From the cell containing the given text, extract its center point as [X, Y] coordinate. 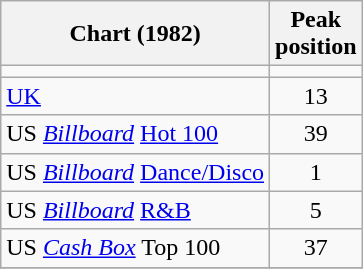
US Billboard Dance/Disco [136, 172]
US Billboard Hot 100 [136, 134]
Peakposition [316, 34]
39 [316, 134]
UK [136, 96]
US Cash Box Top 100 [136, 248]
13 [316, 96]
US Billboard R&B [136, 210]
37 [316, 248]
5 [316, 210]
1 [316, 172]
Chart (1982) [136, 34]
